Find where the given text appears and provide that cell's center as [X, Y] coordinate. 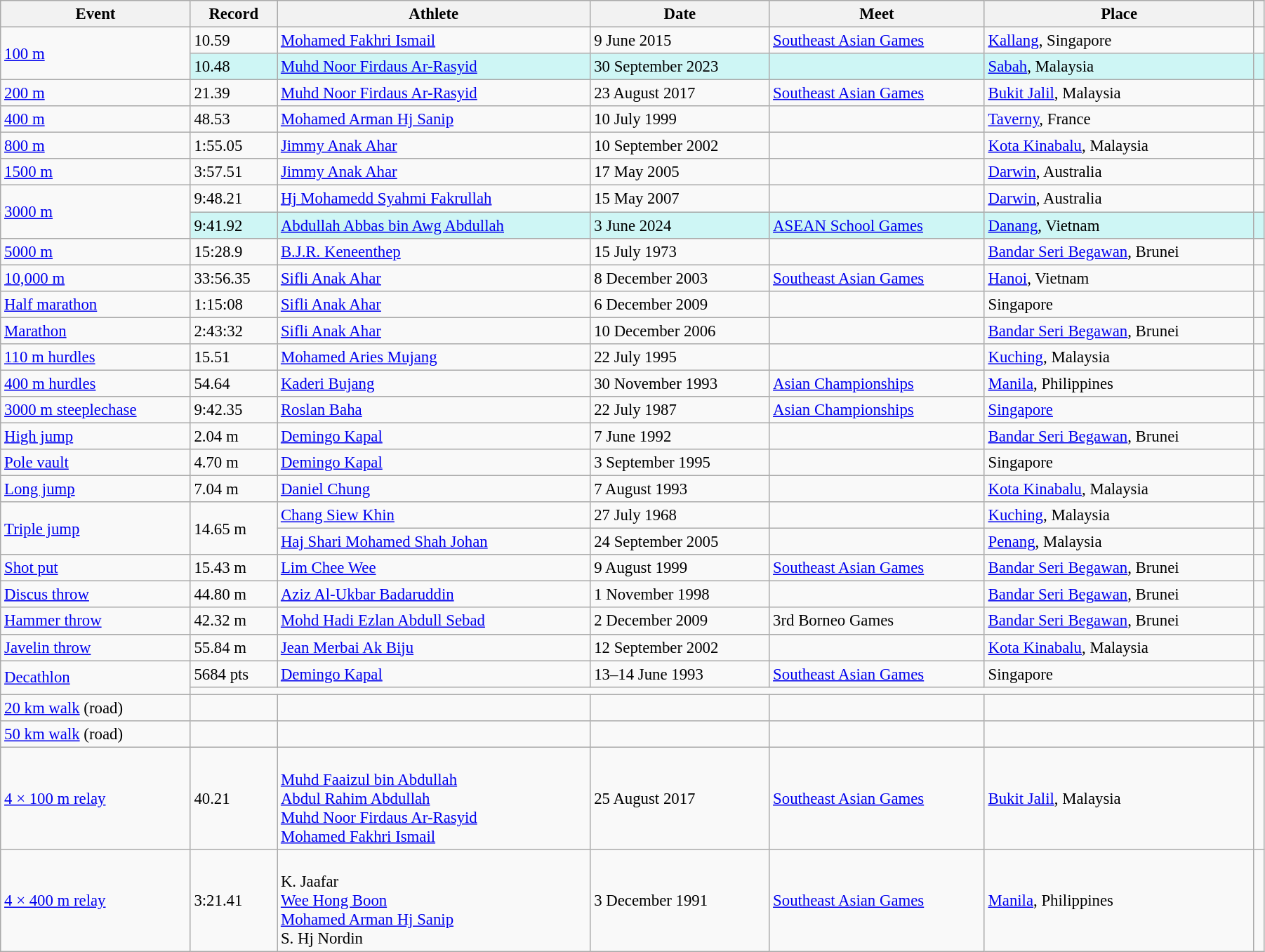
Record [234, 14]
Pole vault [95, 463]
9:48.21 [234, 199]
Kallang, Singapore [1119, 41]
55.84 m [234, 647]
Event [95, 14]
4 × 400 m relay [95, 901]
4.70 m [234, 463]
3rd Borneo Games [877, 621]
Aziz Al-Ukbar Badaruddin [434, 595]
3 December 1991 [680, 901]
800 m [95, 146]
2 December 2009 [680, 621]
10.48 [234, 67]
Kaderi Bujang [434, 383]
3000 m [95, 212]
Hanoi, Vietnam [1119, 278]
3 September 1995 [680, 463]
23 August 2017 [680, 93]
22 July 1995 [680, 357]
2.04 m [234, 436]
4 × 100 m relay [95, 798]
15.43 m [234, 568]
Abdullah Abbas bin Awg Abdullah [434, 225]
15 May 2007 [680, 199]
Lim Chee Wee [434, 568]
200 m [95, 93]
15 July 1973 [680, 251]
20 km walk (road) [95, 708]
Danang, Vietnam [1119, 225]
42.32 m [234, 621]
Javelin throw [95, 647]
14.65 m [234, 528]
Jean Merbai Ak Biju [434, 647]
Mohamed Fakhri Ismail [434, 41]
Mohamed Arman Hj Sanip [434, 119]
B.J.R. Keneenthep [434, 251]
110 m hurdles [95, 357]
10.59 [234, 41]
ASEAN School Games [877, 225]
3 June 2024 [680, 225]
Discus throw [95, 595]
High jump [95, 436]
1:15:08 [234, 304]
7 August 1993 [680, 489]
30 September 2023 [680, 67]
8 December 2003 [680, 278]
400 m hurdles [95, 383]
40.21 [234, 798]
22 July 1987 [680, 410]
Mohd Hadi Ezlan Abdull Sebad [434, 621]
9:42.35 [234, 410]
33:56.35 [234, 278]
21.39 [234, 93]
3:21.41 [234, 901]
48.53 [234, 119]
10 December 2006 [680, 331]
7.04 m [234, 489]
Place [1119, 14]
Muhd Faaizul bin AbdullahAbdul Rahim AbdullahMuhd Noor Firdaus Ar-RasyidMohamed Fakhri Ismail [434, 798]
Taverny, France [1119, 119]
7 June 1992 [680, 436]
3:57.51 [234, 172]
400 m [95, 119]
17 May 2005 [680, 172]
Long jump [95, 489]
2:43:32 [234, 331]
Marathon [95, 331]
Sabah, Malaysia [1119, 67]
25 August 2017 [680, 798]
Mohamed Aries Mujang [434, 357]
6 December 2009 [680, 304]
13–14 June 1993 [680, 674]
27 July 1968 [680, 515]
10 September 2002 [680, 146]
1 November 1998 [680, 595]
10 July 1999 [680, 119]
Decathlon [95, 677]
Athlete [434, 14]
1500 m [95, 172]
Date [680, 14]
Shot put [95, 568]
K. JaafarWee Hong BoonMohamed Arman Hj SanipS. Hj Nordin [434, 901]
15.51 [234, 357]
Roslan Baha [434, 410]
54.64 [234, 383]
15:28.9 [234, 251]
5000 m [95, 251]
Triple jump [95, 528]
Penang, Malaysia [1119, 542]
Meet [877, 14]
10,000 m [95, 278]
Haj Shari Mohamed Shah Johan [434, 542]
Chang Siew Khin [434, 515]
100 m [95, 53]
3000 m steeplechase [95, 410]
50 km walk (road) [95, 734]
24 September 2005 [680, 542]
5684 pts [234, 674]
Daniel Chung [434, 489]
9 August 1999 [680, 568]
12 September 2002 [680, 647]
Hammer throw [95, 621]
9 June 2015 [680, 41]
44.80 m [234, 595]
30 November 1993 [680, 383]
Hj Mohamedd Syahmi Fakrullah [434, 199]
1:55.05 [234, 146]
Half marathon [95, 304]
9:41.92 [234, 225]
